Scan for the cell matching the given text and deliver its (X, Y) coordinate at center. 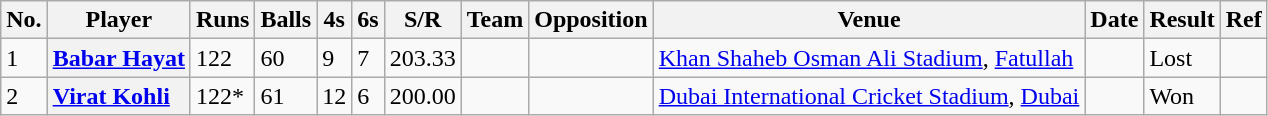
Babar Hayat (118, 58)
60 (286, 58)
122 (222, 58)
Opposition (591, 20)
Virat Kohli (118, 96)
Result (1182, 20)
Runs (222, 20)
No. (24, 20)
Date (1114, 20)
Player (118, 20)
122* (222, 96)
203.33 (422, 58)
200.00 (422, 96)
Venue (869, 20)
1 (24, 58)
6s (368, 20)
12 (334, 96)
Khan Shaheb Osman Ali Stadium, Fatullah (869, 58)
Lost (1182, 58)
7 (368, 58)
Balls (286, 20)
S/R (422, 20)
2 (24, 96)
Won (1182, 96)
Dubai International Cricket Stadium, Dubai (869, 96)
4s (334, 20)
6 (368, 96)
61 (286, 96)
9 (334, 58)
Ref (1244, 20)
Team (495, 20)
